Capture the cell that displays the provided text and extract its [X, Y] central coordinate. 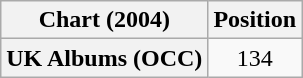
UK Albums (OCC) [104, 58]
Chart (2004) [104, 20]
Position [255, 20]
134 [255, 58]
